Capture the cell that displays the provided text and extract its (X, Y) central coordinate. 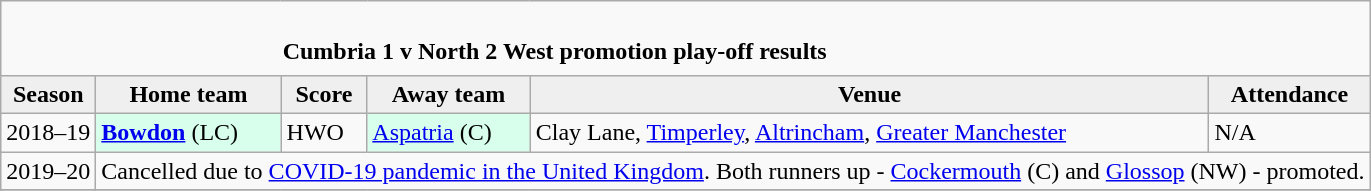
Home team (188, 94)
Away team (448, 94)
Cancelled due to COVID-19 pandemic in the United Kingdom. Both runners up - Cockermouth (C) and Glossop (NW) - promoted. (733, 171)
Score (324, 94)
Venue (870, 94)
Clay Lane, Timperley, Altrincham, Greater Manchester (870, 132)
Attendance (1290, 94)
2019–20 (48, 171)
Season (48, 94)
HWO (324, 132)
N/A (1290, 132)
2018–19 (48, 132)
Aspatria (C) (448, 132)
Bowdon (LC) (188, 132)
